From the cell containing the given text, extract its center point as (x, y) coordinate. 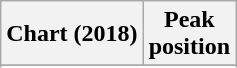
Peakposition (189, 34)
Chart (2018) (72, 34)
